Return (X, Y) of the center of cell containing provided text 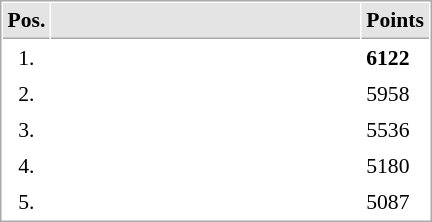
4. (26, 165)
5180 (396, 165)
5958 (396, 93)
5536 (396, 129)
Points (396, 21)
6122 (396, 57)
Pos. (26, 21)
3. (26, 129)
1. (26, 57)
5. (26, 201)
5087 (396, 201)
2. (26, 93)
